Capture the cell that displays the provided text and extract its (X, Y) central coordinate. 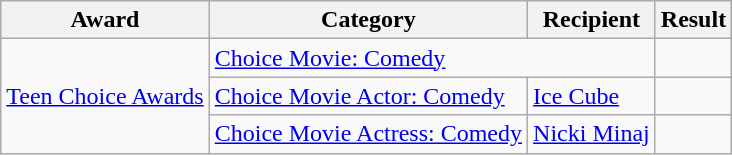
Choice Movie: Comedy (432, 58)
Ice Cube (592, 96)
Choice Movie Actor: Comedy (368, 96)
Nicki Minaj (592, 134)
Choice Movie Actress: Comedy (368, 134)
Result (693, 20)
Award (105, 20)
Teen Choice Awards (105, 96)
Category (368, 20)
Recipient (592, 20)
